Return the [x, y] coordinate for the center point of the cell that contains the specified text.  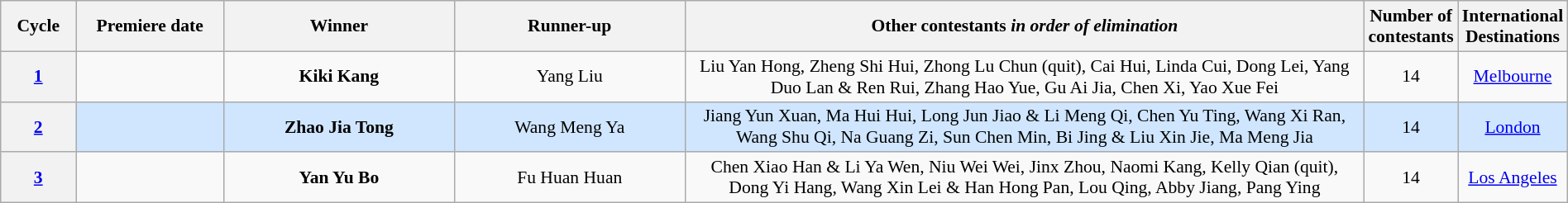
Los Angeles [1513, 178]
Other contestants in order of elimination [1024, 26]
Winner [339, 26]
Kiki Kang [339, 76]
Premiere date [151, 26]
Fu Huan Huan [569, 178]
3 [38, 178]
Yan Yu Bo [339, 178]
2 [38, 127]
Yang Liu [569, 76]
Cycle [38, 26]
London [1513, 127]
International Destinations [1513, 26]
1 [38, 76]
Runner-up [569, 26]
Number of contestants [1411, 26]
Zhao Jia Tong [339, 127]
Melbourne [1513, 76]
Wang Meng Ya [569, 127]
